Output the (X, Y) coordinate of the center of the cell containing the given text.  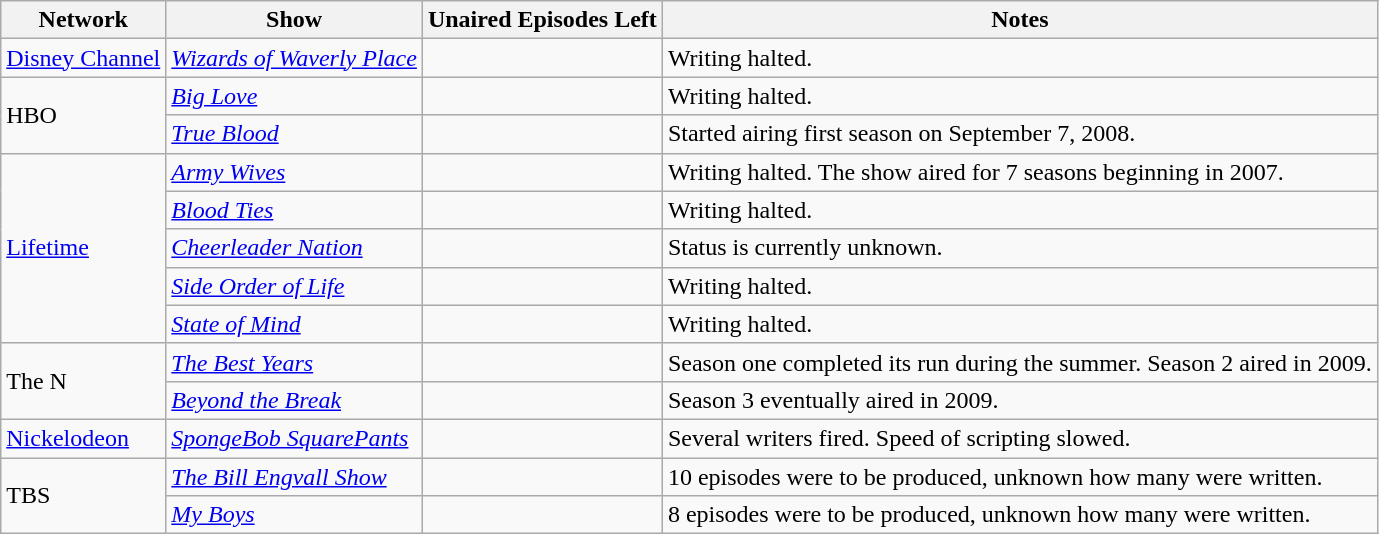
The Best Years (294, 362)
Season one completed its run during the summer. Season 2 aired in 2009. (1020, 362)
Side Order of Life (294, 286)
SpongeBob SquarePants (294, 438)
10 episodes were to be produced, unknown how many were written. (1020, 477)
Wizards of Waverly Place (294, 58)
Lifetime (84, 248)
Beyond the Break (294, 400)
Writing halted. The show aired for 7 seasons beginning in 2007. (1020, 172)
Cheerleader Nation (294, 248)
My Boys (294, 515)
Show (294, 20)
The Bill Engvall Show (294, 477)
Status is currently unknown. (1020, 248)
Disney Channel (84, 58)
Blood Ties (294, 210)
8 episodes were to be produced, unknown how many were written. (1020, 515)
Big Love (294, 96)
Started airing first season on September 7, 2008. (1020, 134)
Army Wives (294, 172)
Nickelodeon (84, 438)
Notes (1020, 20)
HBO (84, 115)
Unaired Episodes Left (542, 20)
TBS (84, 496)
Several writers fired. Speed of scripting slowed. (1020, 438)
Network (84, 20)
Season 3 eventually aired in 2009. (1020, 400)
True Blood (294, 134)
The N (84, 381)
State of Mind (294, 324)
